Scan for the cell matching the given text and deliver its (x, y) coordinate at center. 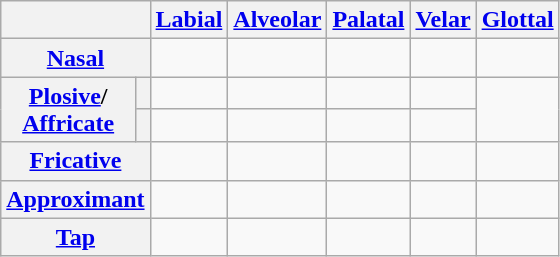
Fricative (76, 161)
Approximant (76, 199)
Velar (443, 20)
Labial (189, 20)
Nasal (76, 58)
Plosive/Affricate (68, 110)
Palatal (368, 20)
Tap (76, 237)
Alveolar (278, 20)
Glottal (518, 20)
